Scan for the cell matching the given text and deliver its [x, y] coordinate at center. 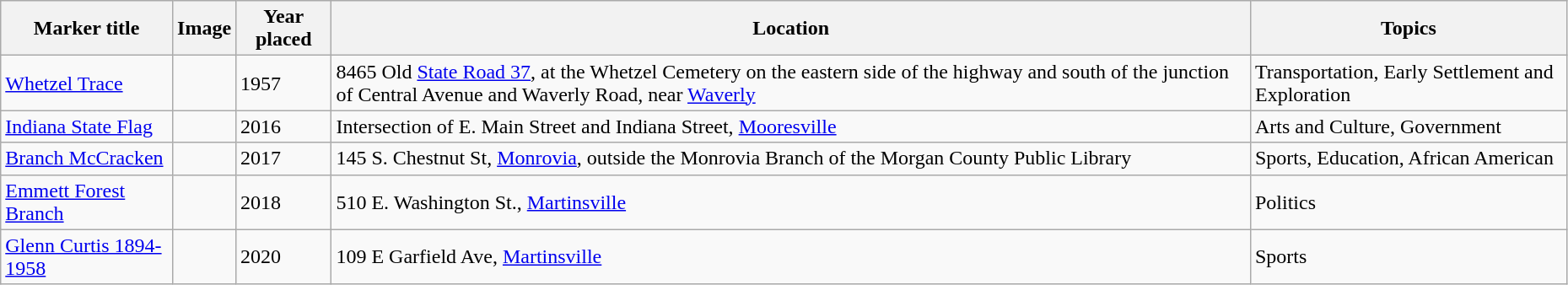
Location [791, 29]
Topics [1409, 29]
Intersection of E. Main Street and Indiana Street, Mooresville [791, 126]
Emmett Forest Branch [87, 202]
Marker title [87, 29]
510 E. Washington St., Martinsville [791, 202]
2017 [283, 159]
Indiana State Flag [87, 126]
145 S. Chestnut St, Monrovia, outside the Monrovia Branch of the Morgan County Public Library [791, 159]
Branch McCracken [87, 159]
109 E Garfield Ave, Martinsville [791, 256]
Glenn Curtis 1894-1958 [87, 256]
Year placed [283, 29]
Politics [1409, 202]
Sports [1409, 256]
Sports, Education, African American [1409, 159]
2020 [283, 256]
Arts and Culture, Government [1409, 126]
1957 [283, 83]
Transportation, Early Settlement and Exploration [1409, 83]
2016 [283, 126]
Whetzel Trace [87, 83]
2018 [283, 202]
Image [204, 29]
